Detect which cell encompasses the target text, then output its (X, Y) center coordinate. 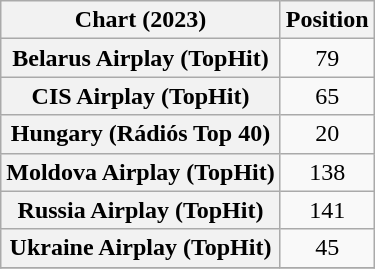
79 (327, 58)
Belarus Airplay (TopHit) (141, 58)
Position (327, 20)
20 (327, 134)
CIS Airplay (TopHit) (141, 96)
Ukraine Airplay (TopHit) (141, 248)
Chart (2023) (141, 20)
138 (327, 172)
65 (327, 96)
Moldova Airplay (TopHit) (141, 172)
Russia Airplay (TopHit) (141, 210)
Hungary (Rádiós Top 40) (141, 134)
141 (327, 210)
45 (327, 248)
